Return [x, y] of the center of cell containing provided text 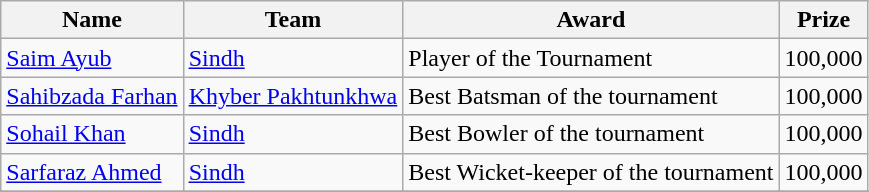
Player of the Tournament [591, 58]
Best Wicket-keeper of the tournament [591, 172]
Name [92, 20]
Best Batsman of the tournament [591, 96]
Award [591, 20]
Sahibzada Farhan [92, 96]
Team [293, 20]
Khyber Pakhtunkhwa [293, 96]
Sarfaraz Ahmed [92, 172]
Prize [824, 20]
Best Bowler of the tournament [591, 134]
Saim Ayub [92, 58]
Sohail Khan [92, 134]
